Detect which cell encompasses the target text, then output its [X, Y] center coordinate. 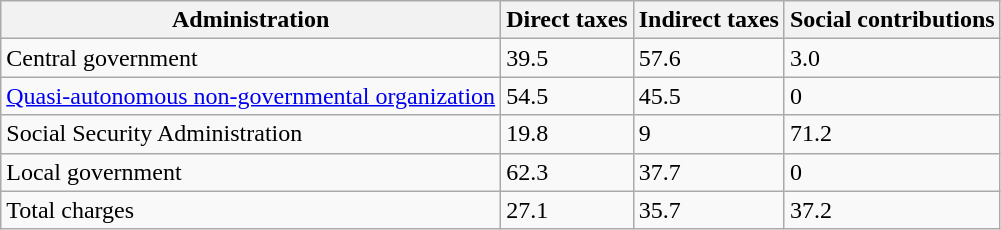
71.2 [892, 134]
45.5 [708, 96]
9 [708, 134]
Local government [251, 172]
37.2 [892, 210]
Quasi-autonomous non-governmental organization [251, 96]
27.1 [568, 210]
37.7 [708, 172]
62.3 [568, 172]
Indirect taxes [708, 20]
Direct taxes [568, 20]
Social contributions [892, 20]
Social Security Administration [251, 134]
19.8 [568, 134]
Administration [251, 20]
54.5 [568, 96]
Central government [251, 58]
Total charges [251, 210]
3.0 [892, 58]
39.5 [568, 58]
35.7 [708, 210]
57.6 [708, 58]
